Find where the given text appears and provide that cell's center as [X, Y] coordinate. 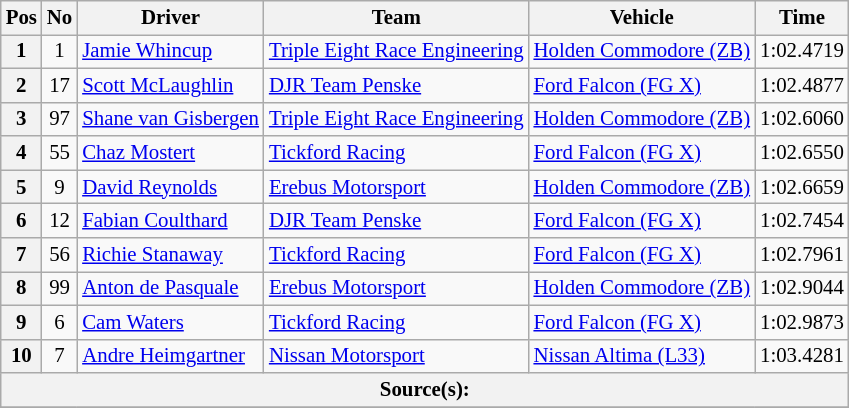
99 [60, 288]
Source(s): [425, 390]
Nissan Motorsport [396, 356]
Cam Waters [170, 322]
17 [60, 85]
1:02.7454 [802, 221]
5 [22, 187]
3 [22, 119]
Jamie Whincup [170, 51]
1:02.9044 [802, 288]
97 [60, 119]
Time [802, 18]
1:02.6550 [802, 153]
David Reynolds [170, 187]
Scott McLaughlin [170, 85]
8 [22, 288]
12 [60, 221]
Anton de Pasquale [170, 288]
2 [22, 85]
Pos [22, 18]
4 [22, 153]
56 [60, 255]
1:02.6659 [802, 187]
10 [22, 356]
Chaz Mostert [170, 153]
Vehicle [642, 18]
Team [396, 18]
No [60, 18]
Richie Stanaway [170, 255]
1:03.4281 [802, 356]
1:02.4719 [802, 51]
55 [60, 153]
Fabian Coulthard [170, 221]
Nissan Altima (L33) [642, 356]
Driver [170, 18]
Andre Heimgartner [170, 356]
1:02.7961 [802, 255]
Shane van Gisbergen [170, 119]
1:02.9873 [802, 322]
1:02.6060 [802, 119]
1:02.4877 [802, 85]
